Locate the cell with the specified text and output its (x, y) center coordinate. 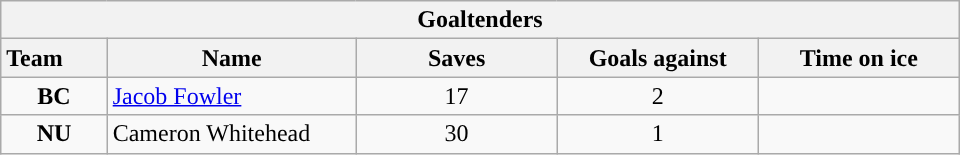
Cameron Whitehead (232, 134)
NU (54, 134)
1 (658, 134)
Jacob Fowler (232, 96)
BC (54, 96)
17 (456, 96)
Name (232, 58)
Goaltenders (480, 20)
Team (54, 58)
2 (658, 96)
Goals against (658, 58)
30 (456, 134)
Saves (456, 58)
Time on ice (858, 58)
